Locate the cell with the specified text and output its (X, Y) center coordinate. 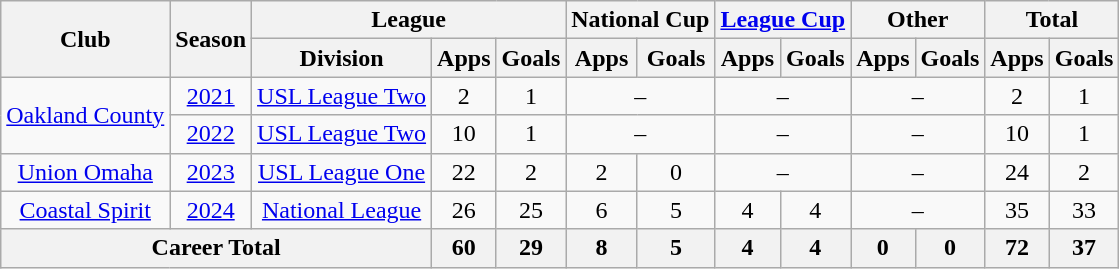
Club (86, 39)
Oakland County (86, 115)
Coastal Spirit (86, 210)
Other (918, 20)
Division (342, 58)
League (409, 20)
72 (1017, 248)
National League (342, 210)
26 (464, 210)
33 (1084, 210)
8 (602, 248)
6 (602, 210)
USL League One (342, 172)
24 (1017, 172)
Union Omaha (86, 172)
League Cup (783, 20)
Total (1052, 20)
Career Total (216, 248)
National Cup (640, 20)
29 (531, 248)
2021 (211, 96)
Season (211, 39)
2022 (211, 134)
2023 (211, 172)
37 (1084, 248)
60 (464, 248)
2024 (211, 210)
25 (531, 210)
35 (1017, 210)
22 (464, 172)
